Capture the cell that displays the provided text and extract its (x, y) central coordinate. 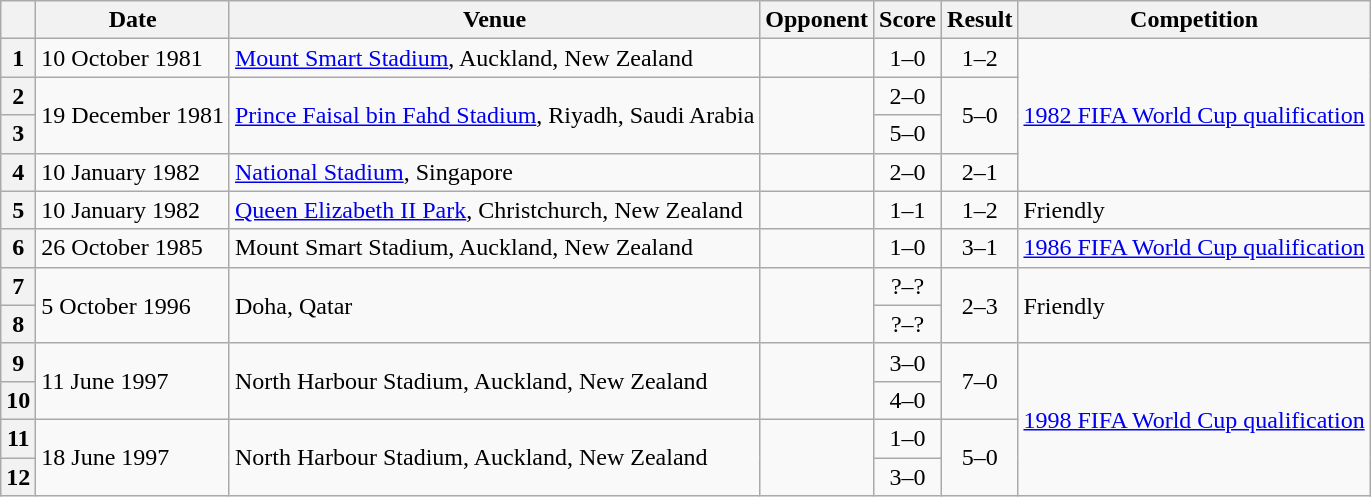
Queen Elizabeth II Park, Christchurch, New Zealand (494, 210)
11 June 1997 (133, 381)
18 June 1997 (133, 457)
2–3 (980, 305)
8 (18, 324)
Venue (494, 20)
5 (18, 210)
Doha, Qatar (494, 305)
5 October 1996 (133, 305)
1–1 (908, 210)
4–0 (908, 400)
10 (18, 400)
7–0 (980, 381)
1 (18, 58)
3 (18, 134)
26 October 1985 (133, 248)
Result (980, 20)
19 December 1981 (133, 115)
2–1 (980, 172)
10 October 1981 (133, 58)
6 (18, 248)
Prince Faisal bin Fahd Stadium, Riyadh, Saudi Arabia (494, 115)
11 (18, 438)
2 (18, 96)
Opponent (817, 20)
9 (18, 362)
Competition (1194, 20)
7 (18, 286)
National Stadium, Singapore (494, 172)
4 (18, 172)
12 (18, 477)
Date (133, 20)
Score (908, 20)
1986 FIFA World Cup qualification (1194, 248)
3–1 (980, 248)
1998 FIFA World Cup qualification (1194, 419)
1982 FIFA World Cup qualification (1194, 115)
